Locate the cell with the specified text and output its [X, Y] center coordinate. 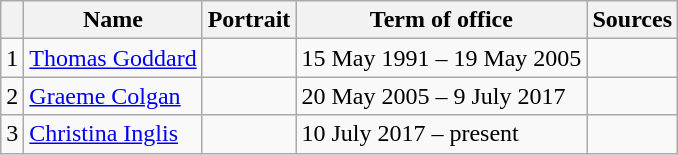
Thomas Goddard [113, 58]
Name [113, 20]
Term of office [442, 20]
10 July 2017 – present [442, 134]
15 May 1991 – 19 May 2005 [442, 58]
2 [12, 96]
Graeme Colgan [113, 96]
Sources [632, 20]
20 May 2005 – 9 July 2017 [442, 96]
1 [12, 58]
Christina Inglis [113, 134]
Portrait [249, 20]
3 [12, 134]
